Search for the cell housing the specified text and yield its [x, y] center coordinate. 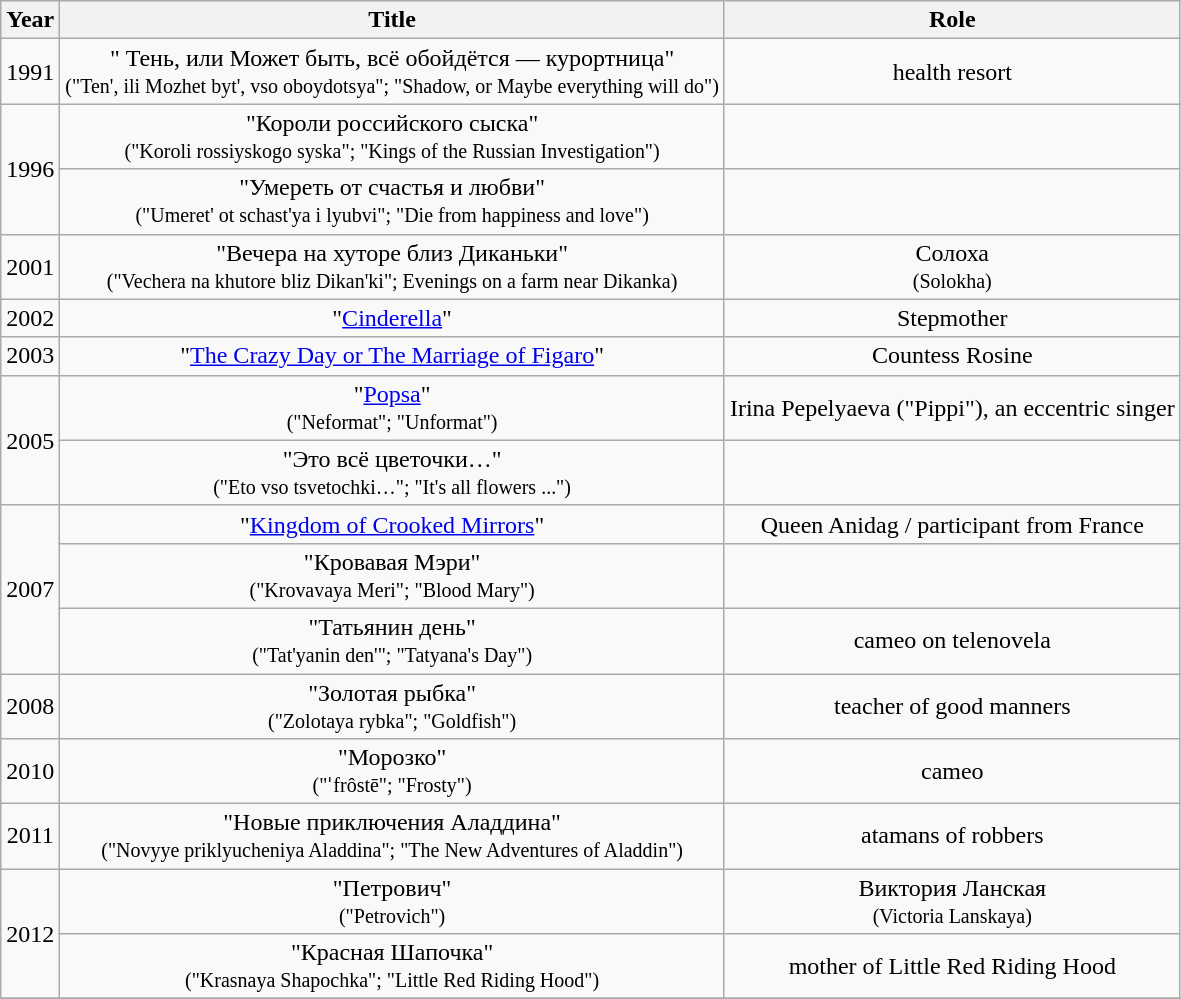
"Красная Шапочка" ("Krasnaya Shapochka"; "Little Red Riding Hood") [392, 966]
"Кровавая Мэри" ("Krovavaya Meri"; "Blood Mary") [392, 576]
Виктория Ланская (Victoria Lanskaya) [952, 902]
2002 [30, 318]
2003 [30, 356]
cameo on telenovela [952, 640]
"Вечера на хуторе близ Диканьки" ("Vechera na khutore bliz Dikan'ki"; Evenings on a farm near Dikanka) [392, 266]
mother of Little Red Riding Hood [952, 966]
2012 [30, 934]
teacher of good manners [952, 706]
"Kingdom of Crooked Mirrors" [392, 524]
Stepmother [952, 318]
" Тень, или Может быть, всё обойдётся — курортница" ("Ten', ili Mozhet byt', vso oboydotsya"; "Shadow, or Maybe everything will do") [392, 72]
"Popsa" ("Neformat"; "Unformat") [392, 408]
"Новые приключения Аладдина" ("Novyye priklyucheniya Aladdina"; "The New Adventures of Aladdin") [392, 836]
Irina Pepelyaeva ("Pippi"), an eccentric singer [952, 408]
2011 [30, 836]
Title [392, 20]
Солоха (Solokha) [952, 266]
1991 [30, 72]
"Петрович" ("Petrovich") [392, 902]
"Умереть от счастья и любви" ("Umeret' ot schast'ya i lyubvi"; "Die from happiness and love") [392, 202]
Year [30, 20]
2007 [30, 589]
"The Crazy Day or The Marriage of Figaro" [392, 356]
2001 [30, 266]
2005 [30, 440]
"Cinderella" [392, 318]
"Морозко" ("ˈfrôstē"; "Frosty") [392, 772]
"Золотая рыбка" ("Zolotaya rybka"; "Goldfish") [392, 706]
health resort [952, 72]
2010 [30, 772]
Countess Rosine [952, 356]
"Короли российского сыска" ("Koroli rossiyskogo syska"; "Kings of the Russian Investigation") [392, 136]
Role [952, 20]
2008 [30, 706]
"Это всё цветочки…" ("Eto vso tsvetochki…"; "It's all flowers ...") [392, 472]
cameo [952, 772]
Queen Anidag / participant from France [952, 524]
atamans of robbers [952, 836]
1996 [30, 169]
"Татьянин день" ("Tat'yanin den'"; "Tatyana's Day") [392, 640]
